Identify which cell holds the provided text, then report its (X, Y) central coordinate. 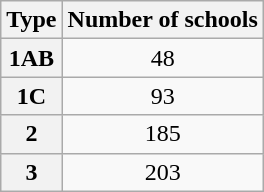
185 (162, 134)
Number of schools (162, 20)
203 (162, 172)
1C (32, 96)
3 (32, 172)
93 (162, 96)
48 (162, 58)
1AB (32, 58)
Type (32, 20)
2 (32, 134)
